Scan for the cell matching the given text and deliver its (X, Y) coordinate at center. 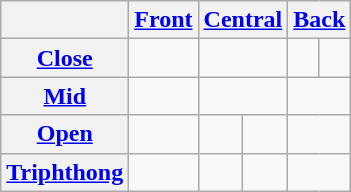
Central (243, 20)
Close (65, 58)
Triphthong (65, 172)
Mid (65, 96)
Front (164, 20)
Back (320, 20)
Open (65, 134)
